Find where the given text appears and provide that cell's center as [X, Y] coordinate. 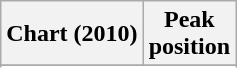
Peakposition [189, 34]
Chart (2010) [72, 34]
